Determine the [x, y] coordinate at the center of the cell enclosing the given text.  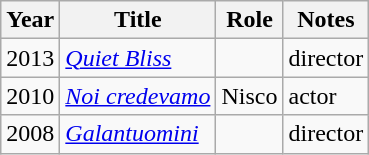
actor [326, 96]
Quiet Bliss [138, 58]
Year [30, 20]
Nisco [250, 96]
2010 [30, 96]
Title [138, 20]
Notes [326, 20]
2008 [30, 134]
Galantuomini [138, 134]
Role [250, 20]
2013 [30, 58]
Noi credevamo [138, 96]
